From the cell containing the given text, extract its center point as (X, Y) coordinate. 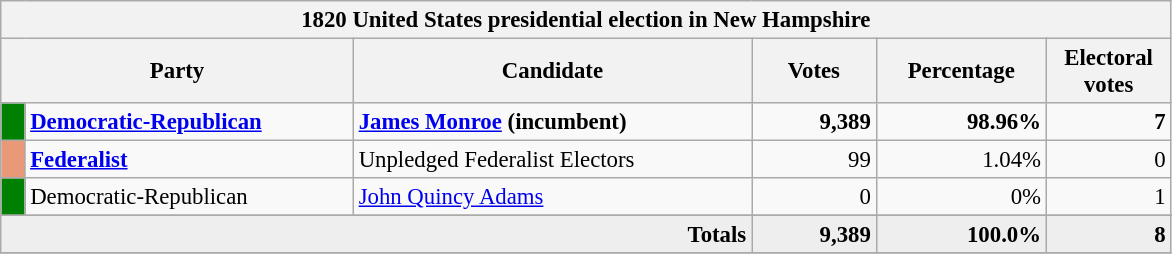
100.0% (961, 235)
James Monroe (incumbent) (552, 122)
99 (814, 160)
98.96% (961, 122)
Votes (814, 72)
1.04% (961, 160)
Candidate (552, 72)
0% (961, 197)
John Quincy Adams (552, 197)
1820 United States presidential election in New Hampshire (586, 20)
Totals (376, 235)
Electoral votes (1108, 72)
7 (1108, 122)
Unpledged Federalist Electors (552, 160)
Party (178, 72)
Percentage (961, 72)
8 (1108, 235)
Federalist (189, 160)
1 (1108, 197)
